Extract the [x, y] coordinate from the center of the cell holding the provided text.  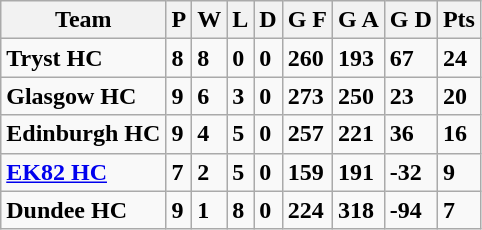
6 [210, 96]
221 [359, 134]
Glasgow HC [84, 96]
Edinburgh HC [84, 134]
260 [307, 58]
257 [307, 134]
-94 [410, 210]
Team [84, 20]
67 [410, 58]
P [179, 20]
318 [359, 210]
Pts [458, 20]
G A [359, 20]
273 [307, 96]
20 [458, 96]
G F [307, 20]
191 [359, 172]
L [240, 20]
-32 [410, 172]
1 [210, 210]
250 [359, 96]
36 [410, 134]
W [210, 20]
Dundee HC [84, 210]
23 [410, 96]
Tryst HC [84, 58]
EK82 HC [84, 172]
4 [210, 134]
159 [307, 172]
24 [458, 58]
224 [307, 210]
2 [210, 172]
16 [458, 134]
3 [240, 96]
193 [359, 58]
G D [410, 20]
D [268, 20]
